Locate the cell with the specified text and output its [X, Y] center coordinate. 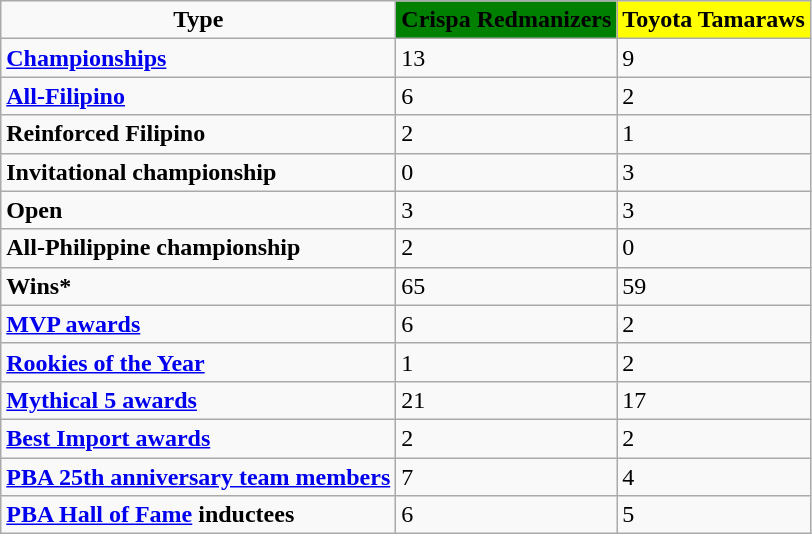
Reinforced Filipino [198, 134]
Mythical 5 awards [198, 400]
Wins* [198, 286]
All-Filipino [198, 96]
7 [506, 477]
PBA Hall of Fame inductees [198, 515]
Crispa Redmanizers [506, 20]
4 [714, 477]
Invitational championship [198, 172]
Open [198, 210]
17 [714, 400]
Rookies of the Year [198, 362]
65 [506, 286]
PBA 25th anniversary team members [198, 477]
All-Philippine championship [198, 248]
MVP awards [198, 324]
13 [506, 58]
59 [714, 286]
Championships [198, 58]
Best Import awards [198, 438]
21 [506, 400]
Type [198, 20]
9 [714, 58]
5 [714, 515]
Toyota Tamaraws [714, 20]
